Detect which cell encompasses the target text, then output its (X, Y) center coordinate. 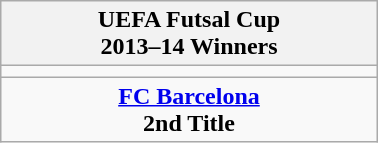
FC Barcelona2nd Title (189, 110)
UEFA Futsal Cup 2013–14 Winners (189, 34)
